Detect which cell encompasses the target text, then output its (x, y) center coordinate. 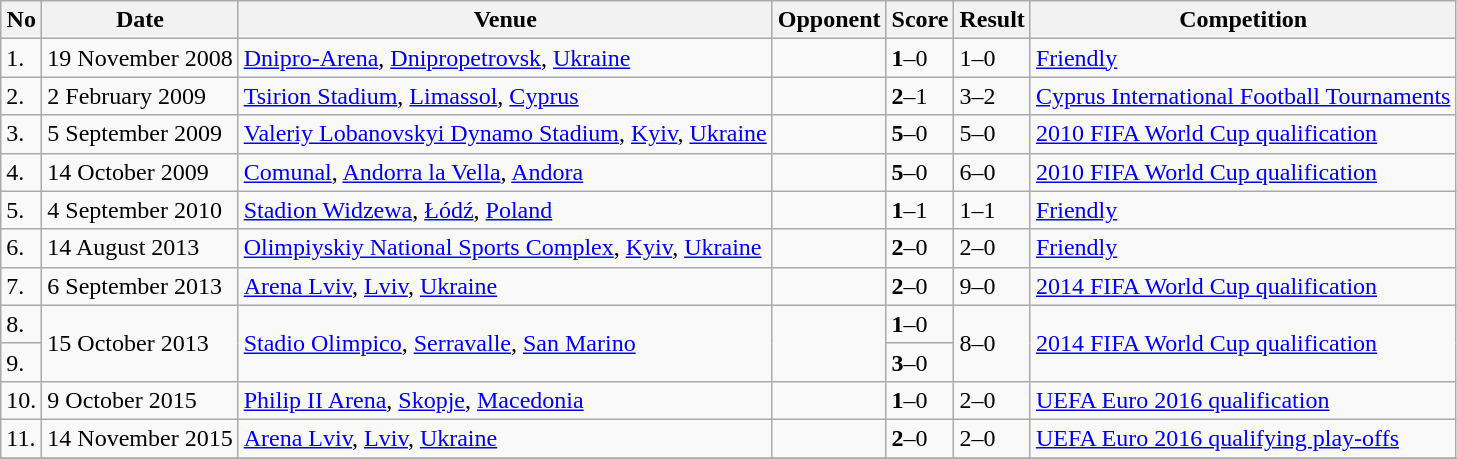
Comunal, Andorra la Vella, Andora (505, 172)
9 October 2015 (140, 400)
3–0 (920, 362)
Tsirion Stadium, Limassol, Cyprus (505, 96)
2 February 2009 (140, 96)
Result (992, 20)
UEFA Euro 2016 qualification (1243, 400)
4. (22, 172)
No (22, 20)
1. (22, 58)
5. (22, 210)
15 October 2013 (140, 343)
Philip II Arena, Skopje, Macedonia (505, 400)
Opponent (829, 20)
Stadion Widzewa, Łódź, Poland (505, 210)
6–0 (992, 172)
8–0 (992, 343)
9–0 (992, 286)
Cyprus International Football Tournaments (1243, 96)
10. (22, 400)
14 November 2015 (140, 438)
Stadio Olimpico, Serravalle, San Marino (505, 343)
3. (22, 134)
3–2 (992, 96)
2. (22, 96)
14 August 2013 (140, 248)
Olimpiyskiy National Sports Complex, Kyiv, Ukraine (505, 248)
Valeriy Lobanovskyi Dynamo Stadium, Kyiv, Ukraine (505, 134)
Competition (1243, 20)
Dnipro-Arena, Dnipropetrovsk, Ukraine (505, 58)
19 November 2008 (140, 58)
11. (22, 438)
4 September 2010 (140, 210)
7. (22, 286)
Date (140, 20)
6. (22, 248)
14 October 2009 (140, 172)
Score (920, 20)
9. (22, 362)
8. (22, 324)
2–1 (920, 96)
6 September 2013 (140, 286)
Venue (505, 20)
5 September 2009 (140, 134)
UEFA Euro 2016 qualifying play-offs (1243, 438)
